Return the [X, Y] coordinate for the center point of the cell that contains the specified text.  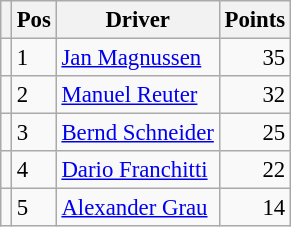
Manuel Reuter [138, 95]
Pos [34, 20]
32 [254, 95]
Alexander Grau [138, 208]
Bernd Schneider [138, 133]
Jan Magnussen [138, 58]
22 [254, 170]
Driver [138, 20]
Dario Franchitti [138, 170]
Points [254, 20]
14 [254, 208]
35 [254, 58]
5 [34, 208]
4 [34, 170]
1 [34, 58]
3 [34, 133]
2 [34, 95]
25 [254, 133]
